Output the (X, Y) coordinate of the center of the cell containing the given text.  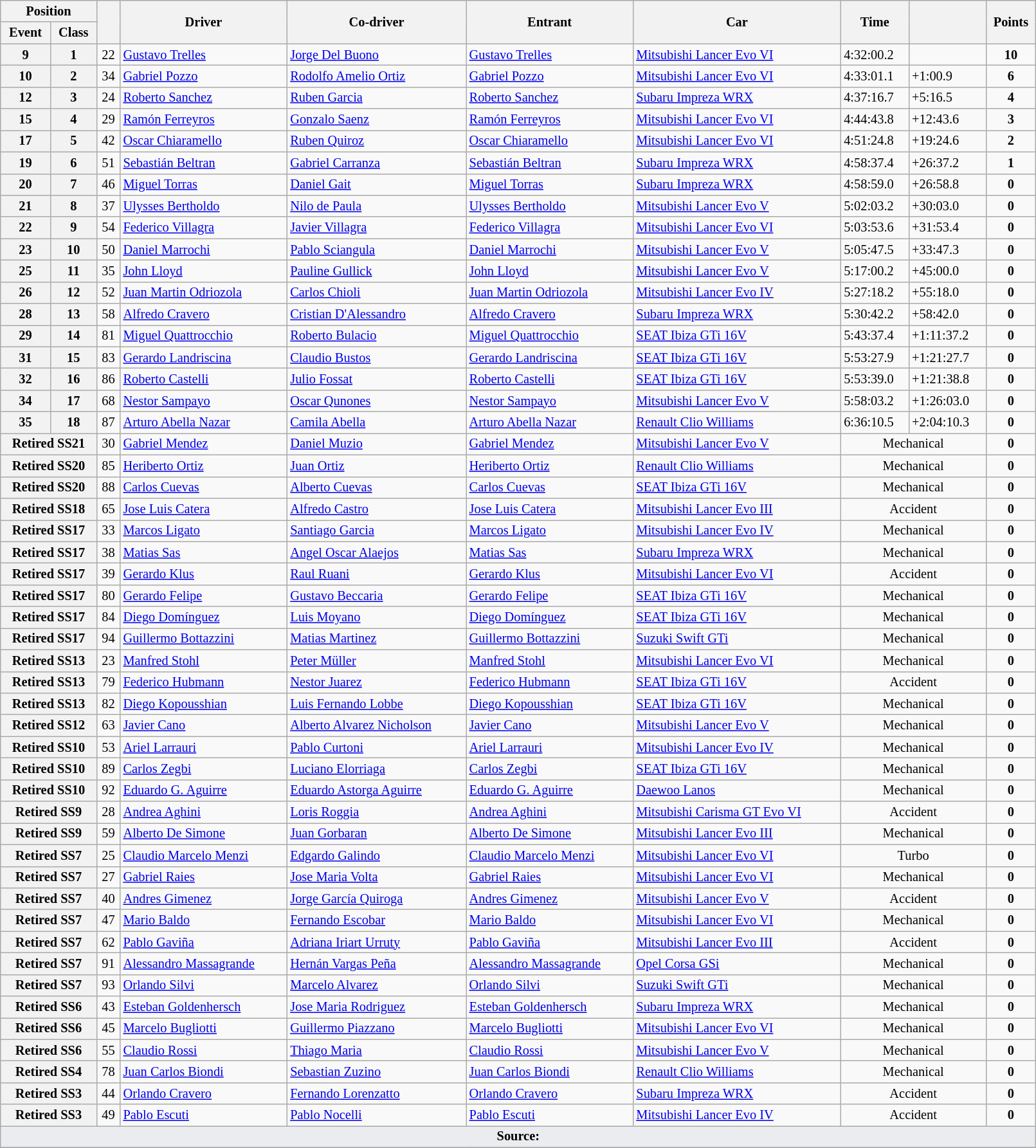
5:58:03.2 (875, 401)
20 (26, 185)
47 (108, 920)
+26:58.8 (947, 185)
+1:21:38.8 (947, 379)
Raul Ruani (376, 574)
Luis Fernando Lobbe (376, 704)
Loris Roggia (376, 812)
Daniel Gait (376, 185)
93 (108, 985)
31 (26, 358)
92 (108, 790)
8 (73, 206)
79 (108, 682)
Marcelo Alvarez (376, 985)
Time (875, 22)
5:05:47.5 (875, 250)
88 (108, 487)
+26:37.2 (947, 163)
Opel Corsa GSi (737, 963)
63 (108, 725)
Jorge Del Buono (376, 55)
62 (108, 942)
Roberto Bulacio (376, 336)
33 (108, 531)
5:53:39.0 (875, 379)
54 (108, 228)
4:32:00.2 (875, 55)
37 (108, 206)
Retired SS18 (49, 509)
Gabriel Carranza (376, 163)
Thiago Maria (376, 1050)
80 (108, 596)
5:43:37.4 (875, 336)
83 (108, 358)
Driver (204, 22)
45 (108, 1028)
Pauline Gullick (376, 271)
4:51:24.8 (875, 141)
Jose Maria Volta (376, 877)
Car (737, 22)
6:36:10.5 (875, 423)
4:33:01.1 (875, 76)
Jorge García Quiroga (376, 898)
Carlos Chioli (376, 293)
5:02:03.2 (875, 206)
49 (108, 1115)
44 (108, 1093)
13 (73, 314)
Source: (518, 1136)
Gustavo Beccaria (376, 596)
86 (108, 379)
Fernando Lorenzatto (376, 1093)
Claudio Bustos (376, 358)
5 (73, 141)
85 (108, 466)
Daewoo Lanos (737, 790)
Juan Gorbaran (376, 834)
Rodolfo Amelio Ortiz (376, 76)
78 (108, 1072)
42 (108, 141)
Adriana Iriart Urruty (376, 942)
+45:00.0 (947, 271)
30 (108, 444)
Matias Martinez (376, 639)
Edgardo Galindo (376, 855)
Alberto Cuevas (376, 487)
5:53:27.9 (875, 358)
+2:04:10.3 (947, 423)
+5:16.5 (947, 98)
Oscar Qunones (376, 401)
55 (108, 1050)
53 (108, 747)
59 (108, 834)
16 (73, 379)
52 (108, 293)
Ruben Garcia (376, 98)
58 (108, 314)
+31:53.4 (947, 228)
+1:11:37.2 (947, 336)
24 (108, 98)
21 (26, 206)
82 (108, 704)
Retired SS21 (49, 444)
+30:03.0 (947, 206)
+1:00.9 (947, 76)
65 (108, 509)
14 (73, 336)
4:58:37.4 (875, 163)
4:37:16.7 (875, 98)
Hernán Vargas Peña (376, 963)
50 (108, 250)
89 (108, 769)
Daniel Muzio (376, 444)
Nestor Juarez (376, 682)
Eduardo Astorga Aguirre (376, 790)
11 (73, 271)
+19:24.6 (947, 141)
Guillermo Piazzano (376, 1028)
4:58:59.0 (875, 185)
Luciano Elorriaga (376, 769)
Peter Müller (376, 661)
Gonzalo Saenz (376, 120)
Pablo Sciangula (376, 250)
18 (73, 423)
Fernando Escobar (376, 920)
+1:26:03.0 (947, 401)
5:30:42.2 (875, 314)
Ruben Quiroz (376, 141)
Pablo Curtoni (376, 747)
+33:47.3 (947, 250)
Mitsubishi Carisma GT Evo VI (737, 812)
+12:43.6 (947, 120)
Position (49, 11)
4:44:43.8 (875, 120)
40 (108, 898)
51 (108, 163)
5:27:18.2 (875, 293)
Co-driver (376, 22)
Julio Fossat (376, 379)
Nilo de Paula (376, 206)
Santiago Garcia (376, 531)
19 (26, 163)
84 (108, 617)
Jose Maria Rodriguez (376, 1007)
5:03:53.6 (875, 228)
27 (108, 877)
7 (73, 185)
38 (108, 552)
Pablo Nocelli (376, 1115)
Alberto Alvarez Nicholson (376, 725)
Retired SS4 (49, 1072)
Alfredo Castro (376, 509)
Event (26, 33)
Turbo (913, 855)
81 (108, 336)
Entrant (550, 22)
Points (1011, 22)
Camila Abella (376, 423)
Cristian D'Alessandro (376, 314)
Juan Ortiz (376, 466)
94 (108, 639)
39 (108, 574)
91 (108, 963)
87 (108, 423)
46 (108, 185)
+55:18.0 (947, 293)
+58:42.0 (947, 314)
+1:21:27.7 (947, 358)
Javier Villagra (376, 228)
43 (108, 1007)
Angel Oscar Alaejos (376, 552)
Class (73, 33)
32 (26, 379)
5:17:00.2 (875, 271)
26 (26, 293)
Luis Moyano (376, 617)
Sebastian Zuzino (376, 1072)
Retired SS12 (49, 725)
68 (108, 401)
